Search for the cell housing the specified text and yield its (X, Y) center coordinate. 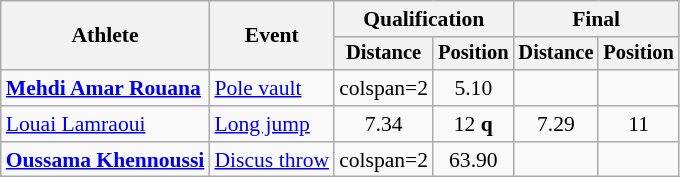
Long jump (272, 124)
Athlete (106, 36)
Event (272, 36)
colspan=2 (384, 88)
5.10 (473, 88)
Mehdi Amar Rouana (106, 88)
7.29 (556, 124)
7.34 (384, 124)
Pole vault (272, 88)
Final (596, 19)
Qualification (424, 19)
11 (638, 124)
12 q (473, 124)
Louai Lamraoui (106, 124)
